Find where the given text appears and provide that cell's center as (X, Y) coordinate. 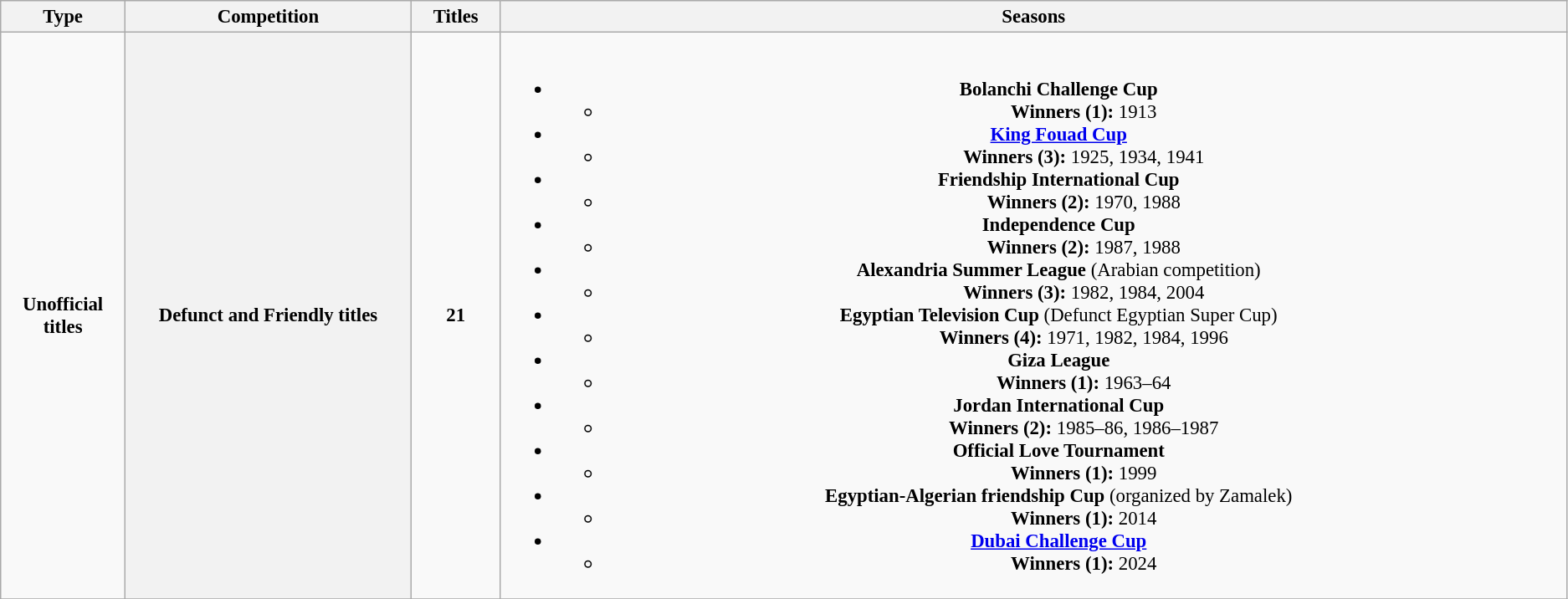
Type (64, 17)
Unofficial titles (64, 316)
Seasons (1033, 17)
Defunct and Friendly titles (268, 316)
21 (455, 316)
Titles (455, 17)
Competition (268, 17)
